Locate the cell with the specified text and output its (X, Y) center coordinate. 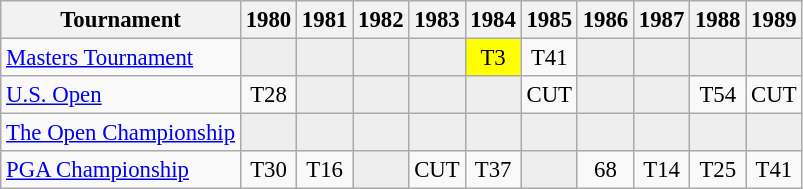
The Open Championship (121, 133)
1982 (381, 20)
T16 (325, 170)
Tournament (121, 20)
T30 (268, 170)
1985 (549, 20)
1981 (325, 20)
U.S. Open (121, 95)
1980 (268, 20)
T14 (661, 170)
1984 (493, 20)
T37 (493, 170)
T54 (718, 95)
Masters Tournament (121, 58)
T3 (493, 58)
1989 (774, 20)
PGA Championship (121, 170)
68 (605, 170)
1987 (661, 20)
1986 (605, 20)
T28 (268, 95)
1988 (718, 20)
T25 (718, 170)
1983 (437, 20)
